Extract the (X, Y) coordinate from the center of the cell holding the provided text.  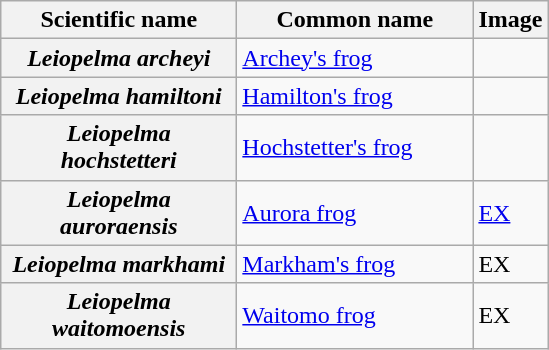
Leiopelma waitomoensis (119, 316)
Hamilton's frog (355, 96)
Markham's frog (355, 264)
Aurora frog (355, 212)
Archey's frog (355, 58)
Leiopelma archeyi (119, 58)
Image (510, 20)
Leiopelma hochstetteri (119, 148)
Common name (355, 20)
Leiopelma auroraensis (119, 212)
Leiopelma hamiltoni (119, 96)
Scientific name (119, 20)
Waitomo frog (355, 316)
Hochstetter's frog (355, 148)
Leiopelma markhami (119, 264)
